For the text-containing cell, return its midpoint in (x, y) coordinate format. 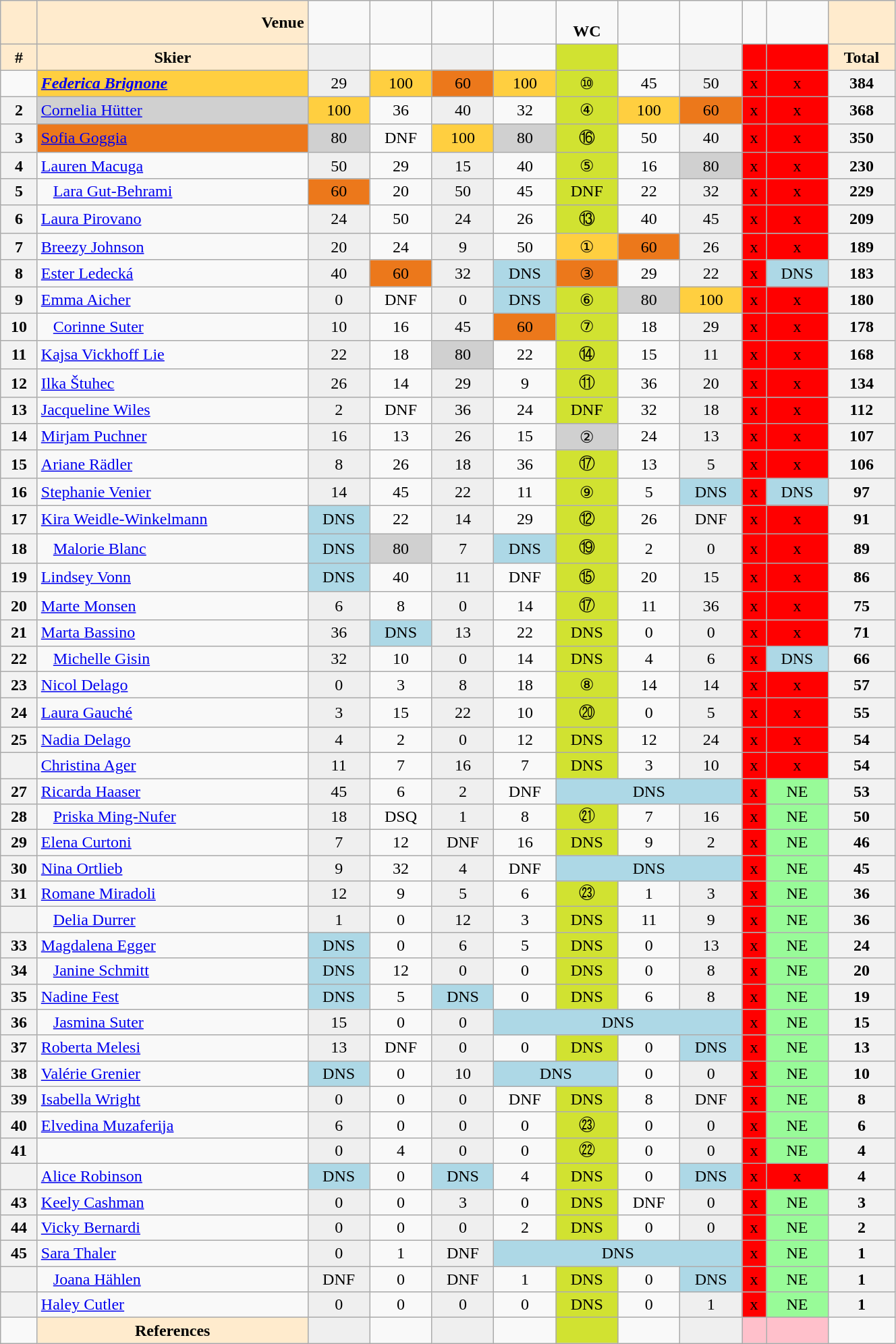
⑫ (587, 520)
① (587, 247)
34 (19, 971)
⑭ (587, 355)
Delia Durrer (173, 920)
97 (861, 492)
229 (861, 192)
368 (861, 110)
Cornelia Hütter (173, 110)
43 (19, 1202)
183 (861, 273)
Nina Ortlieb (173, 868)
Breezy Johnson (173, 247)
⑧ (587, 685)
44 (19, 1228)
DSQ (401, 817)
71 (861, 633)
⑨ (587, 492)
Joana Hählen (173, 1279)
39 (19, 1099)
41 (19, 1150)
89 (861, 548)
⑯ (587, 138)
Nadine Fest (173, 997)
Marta Bassino (173, 633)
17 (19, 520)
91 (861, 520)
Laura Pirovano (173, 219)
46 (861, 843)
Vicky Bernardi (173, 1228)
Marte Monsen (173, 606)
Ricarda Haaser (173, 791)
25 (19, 739)
Mirjam Puchner (173, 437)
Isabella Wright (173, 1099)
⑳ (587, 712)
⑦ (587, 327)
75 (861, 606)
Ester Ledecká (173, 273)
38 (19, 1073)
Total (861, 57)
384 (861, 84)
31 (19, 894)
23 (19, 685)
WC (587, 23)
Stephanie Venier (173, 492)
Alice Robinson (173, 1176)
Laura Gauché (173, 712)
180 (861, 300)
④ (587, 110)
⑪ (587, 383)
Nadia Delago (173, 739)
㉒ (587, 1150)
② (587, 437)
Venue (173, 23)
209 (861, 219)
Skier (173, 57)
Haley Cutler (173, 1305)
⑲ (587, 548)
106 (861, 464)
30 (19, 868)
# (19, 57)
35 (19, 997)
21 (19, 633)
Michelle Gisin (173, 659)
350 (861, 138)
Christina Ager (173, 765)
189 (861, 247)
112 (861, 410)
Priska Ming-Nufer (173, 817)
Jasmina Suter (173, 1022)
Malorie Blanc (173, 548)
Jacqueline Wiles (173, 410)
Janine Schmitt (173, 971)
107 (861, 437)
References (173, 1331)
Romane Miradoli (173, 894)
178 (861, 327)
33 (19, 945)
⑤ (587, 166)
230 (861, 166)
Nicol Delago (173, 685)
Kira Weidle-Winkelmann (173, 520)
Lara Gut-Behrami (173, 192)
⑥ (587, 300)
③ (587, 273)
Corinne Suter (173, 327)
Ilka Štuhec (173, 383)
㉑ (587, 817)
Kajsa Vickhoff Lie (173, 355)
57 (861, 685)
Elena Curtoni (173, 843)
55 (861, 712)
Ariane Rädler (173, 464)
Valérie Grenier (173, 1073)
Lauren Macuga (173, 166)
⑩ (587, 84)
66 (861, 659)
Roberta Melesi (173, 1048)
⑮ (587, 578)
37 (19, 1048)
134 (861, 383)
Magdalena Egger (173, 945)
Keely Cashman (173, 1202)
28 (19, 817)
86 (861, 578)
27 (19, 791)
Lindsey Vonn (173, 578)
53 (861, 791)
Emma Aicher (173, 300)
⑬ (587, 219)
Elvedina Muzaferija (173, 1125)
Sofia Goggia (173, 138)
Federica Brignone (173, 84)
168 (861, 355)
Sara Thaler (173, 1254)
